Provide the [x, y] coordinate of the cell's center where the given text is located.  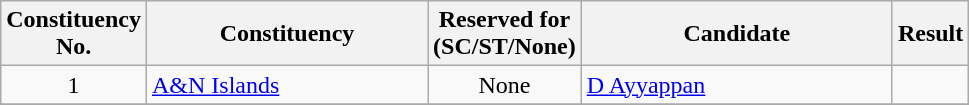
None [505, 85]
Result [930, 34]
A&N Islands [286, 85]
D Ayyappan [736, 85]
Candidate [736, 34]
1 [74, 85]
Constituency [286, 34]
Reserved for(SC/ST/None) [505, 34]
ConstituencyNo. [74, 34]
